For the text-containing cell, return its midpoint in [x, y] coordinate format. 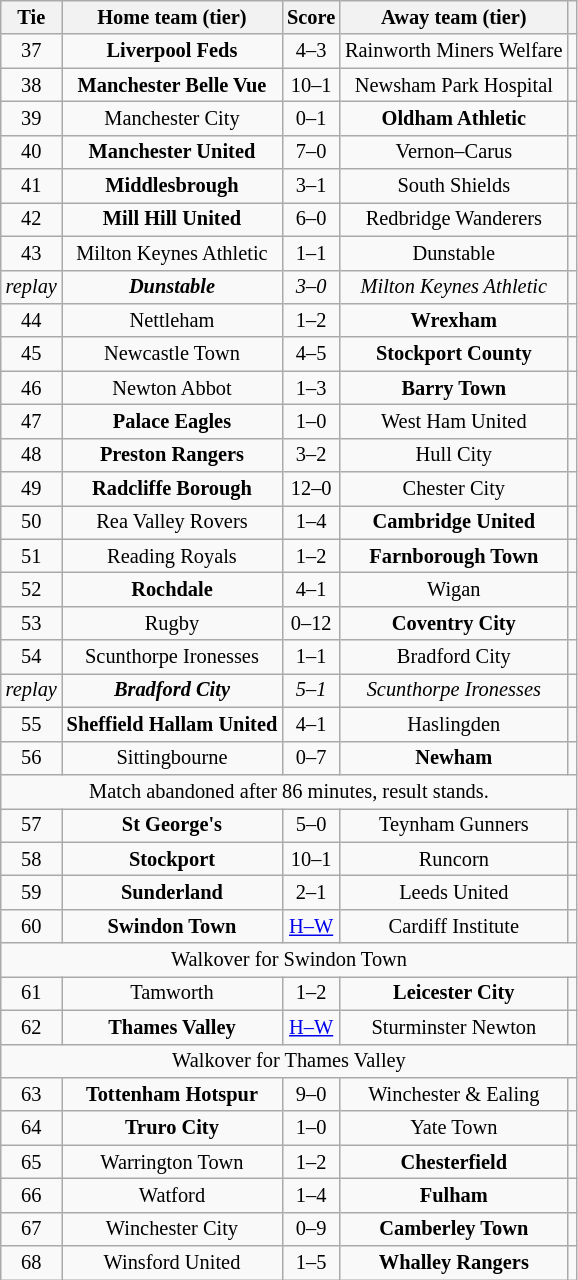
9–0 [311, 1094]
Rugby [172, 623]
Newsham Park Hospital [454, 85]
West Ham United [454, 421]
62 [32, 1027]
3–0 [311, 287]
Chester City [454, 489]
3–1 [311, 186]
Preston Rangers [172, 455]
Rea Valley Rovers [172, 522]
Tie [32, 17]
Farnborough Town [454, 556]
Redbridge Wanderers [454, 219]
Middlesbrough [172, 186]
Newcastle Town [172, 354]
57 [32, 825]
Camberley Town [454, 1229]
Leicester City [454, 993]
48 [32, 455]
Swindon Town [172, 926]
Stockport County [454, 354]
Match abandoned after 86 minutes, result stands. [289, 791]
68 [32, 1263]
60 [32, 926]
Tottenham Hotspur [172, 1094]
4–3 [311, 51]
Truro City [172, 1128]
38 [32, 85]
1–5 [311, 1263]
Home team (tier) [172, 17]
Tamworth [172, 993]
37 [32, 51]
Sittingbourne [172, 758]
Walkover for Swindon Town [289, 960]
6–0 [311, 219]
3–2 [311, 455]
Sunderland [172, 892]
Sheffield Hallam United [172, 724]
2–1 [311, 892]
Rochdale [172, 589]
Newton Abbot [172, 388]
Palace Eagles [172, 421]
42 [32, 219]
41 [32, 186]
Runcorn [454, 859]
56 [32, 758]
Wrexham [454, 320]
49 [32, 489]
Radcliffe Borough [172, 489]
12–0 [311, 489]
54 [32, 657]
Score [311, 17]
Whalley Rangers [454, 1263]
53 [32, 623]
Winchester City [172, 1229]
5–1 [311, 690]
45 [32, 354]
Newham [454, 758]
0–12 [311, 623]
Reading Royals [172, 556]
44 [32, 320]
Manchester United [172, 152]
0–1 [311, 118]
Away team (tier) [454, 17]
51 [32, 556]
Manchester Belle Vue [172, 85]
Coventry City [454, 623]
7–0 [311, 152]
Oldham Athletic [454, 118]
Manchester City [172, 118]
South Shields [454, 186]
52 [32, 589]
Haslingden [454, 724]
Winchester & Ealing [454, 1094]
Rainworth Miners Welfare [454, 51]
Winsford United [172, 1263]
Yate Town [454, 1128]
55 [32, 724]
Liverpool Feds [172, 51]
40 [32, 152]
0–9 [311, 1229]
Vernon–Carus [454, 152]
Nettleham [172, 320]
Fulham [454, 1195]
64 [32, 1128]
Watford [172, 1195]
Warrington Town [172, 1162]
39 [32, 118]
63 [32, 1094]
0–7 [311, 758]
Cardiff Institute [454, 926]
Mill Hill United [172, 219]
Chesterfield [454, 1162]
66 [32, 1195]
47 [32, 421]
59 [32, 892]
Walkover for Thames Valley [289, 1061]
Thames Valley [172, 1027]
Stockport [172, 859]
Sturminster Newton [454, 1027]
5–0 [311, 825]
67 [32, 1229]
Hull City [454, 455]
Leeds United [454, 892]
Teynham Gunners [454, 825]
Wigan [454, 589]
43 [32, 253]
46 [32, 388]
4–5 [311, 354]
50 [32, 522]
St George's [172, 825]
65 [32, 1162]
Cambridge United [454, 522]
61 [32, 993]
Barry Town [454, 388]
58 [32, 859]
1–3 [311, 388]
